Detect which cell encompasses the target text, then output its (x, y) center coordinate. 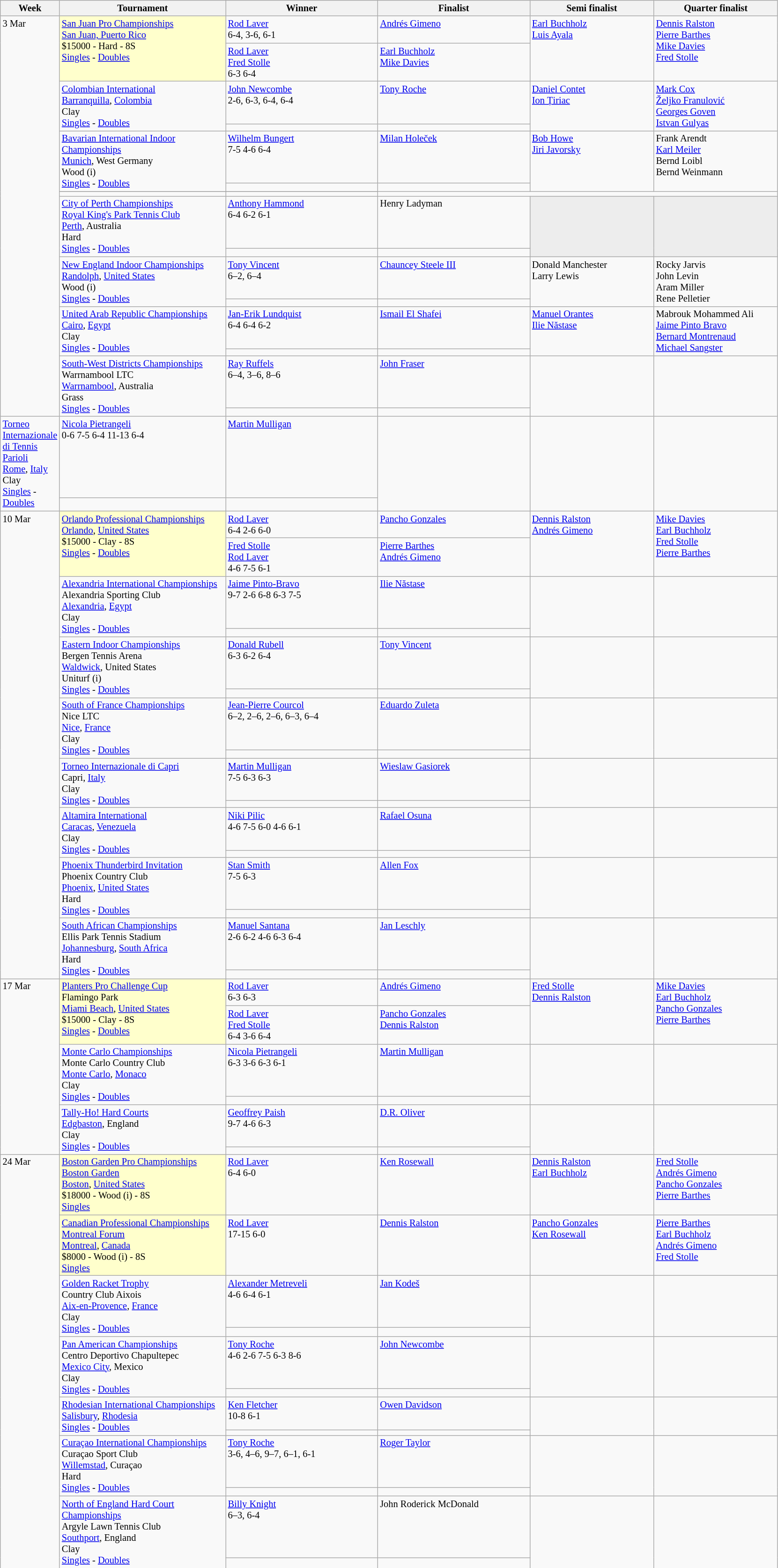
Rhodesian International ChampionshipsSalisbury, RhodesiaSingles - Doubles (142, 1416)
Planters Pro Challenge Cup Flamingo ParkMiami Beach, United States$15000 - Clay - 8SSingles - Doubles (142, 1011)
South-West Districts ChampionshipsWarrnambool LTCWarrnambool, AustraliaGrassSingles - Doubles (142, 386)
Eduardo Zuleta (453, 723)
John Newcombe (453, 1362)
Dennis Ralston Andrés Gimeno (592, 543)
Winner (302, 8)
Semi finalist (592, 8)
Manuel Santana2-6 6-2 4-6 6-3 6-4 (302, 944)
Wieslaw Gasiorek (453, 779)
John Fraser (453, 381)
Wilhelm Bungert 7-5 4-6 6-4 (302, 156)
Orlando Professional ChampionshipsOrlando, United States$15000 - Clay - 8SSingles - Doubles (142, 543)
Ilie Năstase (453, 602)
Phoenix Thunderbird Invitation Phoenix Country Club Phoenix, United StatesHardSingles - Doubles (142, 888)
John Roderick McDonald (453, 1527)
Daniel Contet Ion Țiriac (592, 106)
Pancho Gonzales Dennis Ralston (453, 1025)
Jan Kodeš (453, 1301)
Rod Laver17-15 6-0 (302, 1245)
Martin Mulligan7-5 6-3 6-3 (302, 779)
24 Mar (30, 1361)
Jean-Pierre Courcol6–2, 2–6, 2–6, 6–3, 6–4 (302, 723)
Tony Roche (453, 102)
3 Mar (30, 216)
Ken Fletcher10-8 6-1 (302, 1413)
Earl Buchholz Luis Ayala (592, 49)
San Juan Pro Championships San Juan, Puerto Rico$15000 - Hard - 8SSingles - Doubles (142, 49)
Tony Vincent 6–2, 6–4 (302, 278)
17 Mar (30, 1066)
Ken Rosewall (453, 1184)
Pierre Barthes Earl Buchholz Andrés Gimeno Fred Stolle (716, 1245)
Donald Rubell6-3 6-2 6-4 (302, 663)
Frank Arendt Karl Meiler Bernd Loibl Bernd Weinmann (716, 161)
Dennis Ralston Pierre Barthes Mike Davies Fred Stolle (716, 49)
Tally-Ho! Hard CourtsEdgbaston, EnglandClaySingles - Doubles (142, 1129)
John Newcombe2-6, 6-3, 6-4, 6-4 (302, 102)
Quarter finalist (716, 8)
United Arab Republic ChampionshipsCairo, EgyptClaySingles - Doubles (142, 331)
Dennis Ralston Earl Buchholz (592, 1184)
Jaime Pinto-Bravo9-7 2-6 6-8 6-3 7-5 (302, 602)
Mabrouk Mohammed Ali Jaime Pinto Bravo Bernard Montrenaud Michael Sangster (716, 331)
Rod Laver6-4 6-0 (302, 1184)
Fred Stolle Dennis Ralston (592, 1011)
Tournament (142, 8)
Anthony Hammond6-4 6-2 6-1 (302, 222)
Rafael Osuna (453, 828)
Jan Leschly (453, 944)
Donald Manchester Larry Lewis (592, 281)
Allen Fox (453, 883)
Billy Knight6–3, 6-4 (302, 1527)
Roger Taylor (453, 1461)
Tony Roche3-6, 4–6, 9–7, 6–1, 6-1 (302, 1461)
Rod Laver6-3 6-3 (302, 992)
Mike Davies Earl Buchholz Pancho Gonzales Pierre Barthes (716, 1011)
Ismail El Shafei (453, 327)
Chauncey Steele III (453, 278)
D.R. Oliver (453, 1125)
Rod Laver Fred Stolle6-3 6-4 (302, 62)
Torneo Internazionale di Tennis ParioliRome, ItalyClaySingles - Doubles (30, 464)
Manuel Orantes Ilie Năstase (592, 331)
Tony Vincent (453, 663)
South of France ChampionshipsNice LTCNice, FranceClaySingles - Doubles (142, 728)
Canadian Professional ChampionshipsMontreal ForumMontreal, Canada$8000 - Wood (i) - 8SSingles (142, 1245)
Mark Cox Željko Franulović Georges Goven Istvan Gulyas (716, 106)
Altamira InternationalCaracas, VenezuelaClaySingles - Doubles (142, 832)
Pancho Gonzales (453, 525)
Finalist (453, 8)
Rocky Jarvis John Levin Aram Miller Rene Pelletier (716, 281)
Colombian International Barranquilla, ColombiaClaySingles - Doubles (142, 106)
Ray Ruffels6–4, 3–6, 8–6 (302, 381)
Fred Stolle Andrés Gimeno Pancho Gonzales Pierre Barthes (716, 1184)
City of Perth ChampionshipsRoyal King's Park Tennis ClubPerth, AustraliaHardSingles - Doubles (142, 226)
Nicola Pietrangeli6-3 3-6 6-3 6-1 (302, 1070)
Nicola Pietrangeli0-6 7-5 6-4 11-13 6-4 (142, 457)
Mike Davies Earl Buchholz Fred Stolle Pierre Barthes (716, 543)
Alexander Metreveli4-6 6-4 6-1 (302, 1301)
Pierre Barthes Andrés Gimeno (453, 557)
Fred Stolle Rod Laver4-6 7-5 6-1 (302, 557)
South African Championships Ellis Park Tennis Stadium Johannesburg, South AfricaHard Singles - Doubles (142, 948)
Eastern Indoor Championships Bergen Tennis ArenaWaldwick, United StatesUniturf (i)Singles - Doubles (142, 667)
Owen Davidson (453, 1413)
Golden Racket TrophyCountry Club AixoisAix-en-Provence, FranceClaySingles - Doubles (142, 1306)
Henry Ladyman (453, 222)
Geoffrey Paish9-7 4-6 6-3 (302, 1125)
Boston Garden Pro Championships Boston GardenBoston, United States$18000 - Wood (i) - 8SSingles (142, 1184)
Stan Smith7-5 6-3 (302, 883)
Pancho Gonzales Ken Rosewall (592, 1245)
Pan American Championships Centro Deportivo ChapultepecMexico City, MexicoClaySingles - Doubles (142, 1367)
Rod Laver6-4 2-6 6-0 (302, 525)
Niki Pilic4-6 7-5 6-0 4-6 6-1 (302, 828)
Monte Carlo ChampionshipsMonte Carlo Country ClubMonte Carlo, MonacoClaySingles - Doubles (142, 1074)
New England Indoor ChampionshipsRandolph, United StatesWood (i)Singles - Doubles (142, 281)
Earl Buchholz Mike Davies (453, 62)
Bob Howe Jiri Javorsky (592, 161)
Tony Roche4-6 2-6 7-5 6-3 8-6 (302, 1362)
Torneo Internazionale di CapriCapri, ItalyClaySingles - Doubles (142, 783)
Curaçao International Championships Curaçao Sport ClubWillemstad, CuraçaoHardSingles - Doubles (142, 1465)
Bavarian International Indoor ChampionshipsMunich, West GermanyWood (i)Singles - Doubles (142, 161)
Rod Laver6-4, 3-6, 6-1 (302, 30)
Week (30, 8)
North of England Hard Court ChampionshipsArgyle Lawn Tennis ClubSouthport, EnglandClaySingles - Doubles (142, 1532)
Jan-Erik Lundquist6-4 6-4 6-2 (302, 327)
Rod Laver Fred Stolle6-4 3-6 6-4 (302, 1025)
Dennis Ralston (453, 1245)
Alexandria International ChampionshipsAlexandria Sporting ClubAlexandria, EgyptClaySingles - Doubles (142, 606)
Milan Holeček (453, 156)
10 Mar (30, 745)
